Detect which cell encompasses the target text, then output its (X, Y) center coordinate. 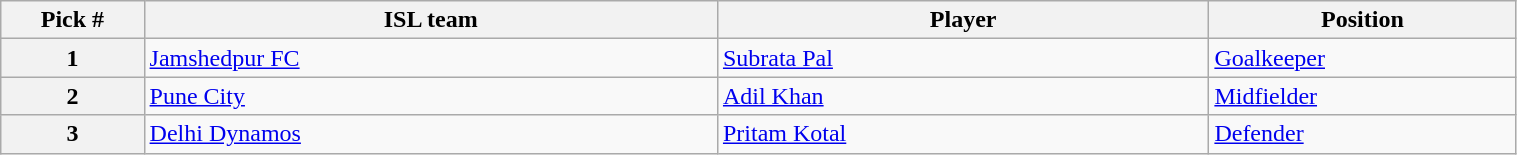
Subrata Pal (962, 58)
Pritam Kotal (962, 134)
Adil Khan (962, 96)
Pick # (72, 20)
Position (1362, 20)
1 (72, 58)
Goalkeeper (1362, 58)
Jamshedpur FC (430, 58)
3 (72, 134)
Defender (1362, 134)
Player (962, 20)
Midfielder (1362, 96)
Pune City (430, 96)
Delhi Dynamos (430, 134)
ISL team (430, 20)
2 (72, 96)
